Detect which cell encompasses the target text, then output its (x, y) center coordinate. 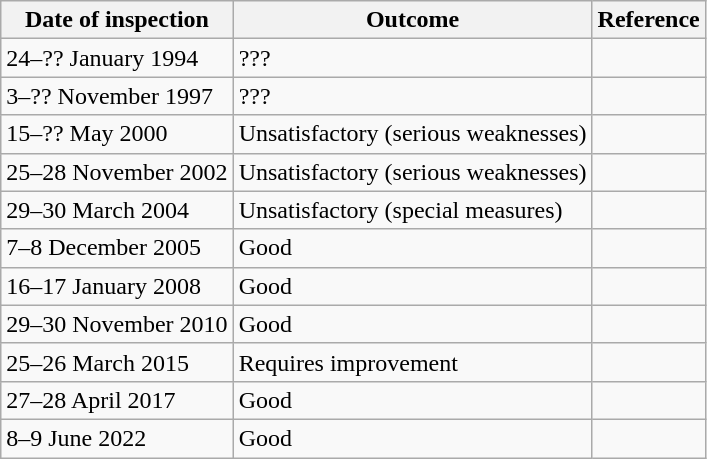
7–8 December 2005 (117, 248)
Reference (648, 20)
Requires improvement (412, 362)
8–9 June 2022 (117, 438)
15–?? May 2000 (117, 134)
29–30 November 2010 (117, 324)
27–28 April 2017 (117, 400)
16–17 January 2008 (117, 286)
3–?? November 1997 (117, 96)
Unsatisfactory (special measures) (412, 210)
Date of inspection (117, 20)
Outcome (412, 20)
24–?? January 1994 (117, 58)
25–28 November 2002 (117, 172)
29–30 March 2004 (117, 210)
25–26 March 2015 (117, 362)
